Scan for the cell matching the given text and deliver its (X, Y) coordinate at center. 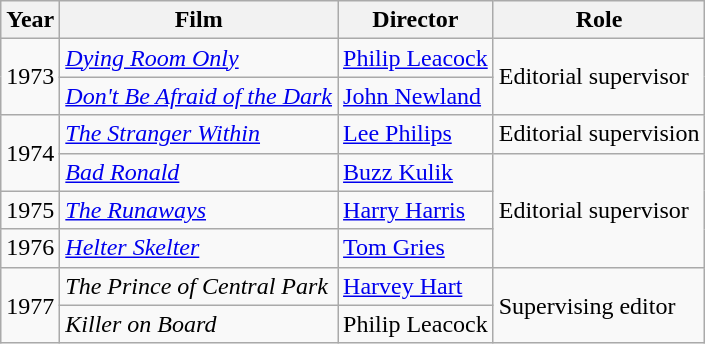
Harry Harris (416, 210)
Don't Be Afraid of the Dark (199, 96)
1973 (30, 77)
Tom Gries (416, 248)
Supervising editor (599, 305)
1976 (30, 248)
Director (416, 20)
Bad Ronald (199, 172)
Lee Philips (416, 134)
Killer on Board (199, 324)
John Newland (416, 96)
Helter Skelter (199, 248)
Year (30, 20)
1975 (30, 210)
1974 (30, 153)
The Stranger Within (199, 134)
The Runaways (199, 210)
Buzz Kulik (416, 172)
Role (599, 20)
1977 (30, 305)
Film (199, 20)
Dying Room Only (199, 58)
Harvey Hart (416, 286)
The Prince of Central Park (199, 286)
Editorial supervision (599, 134)
